Return [x, y] of the center of cell containing provided text 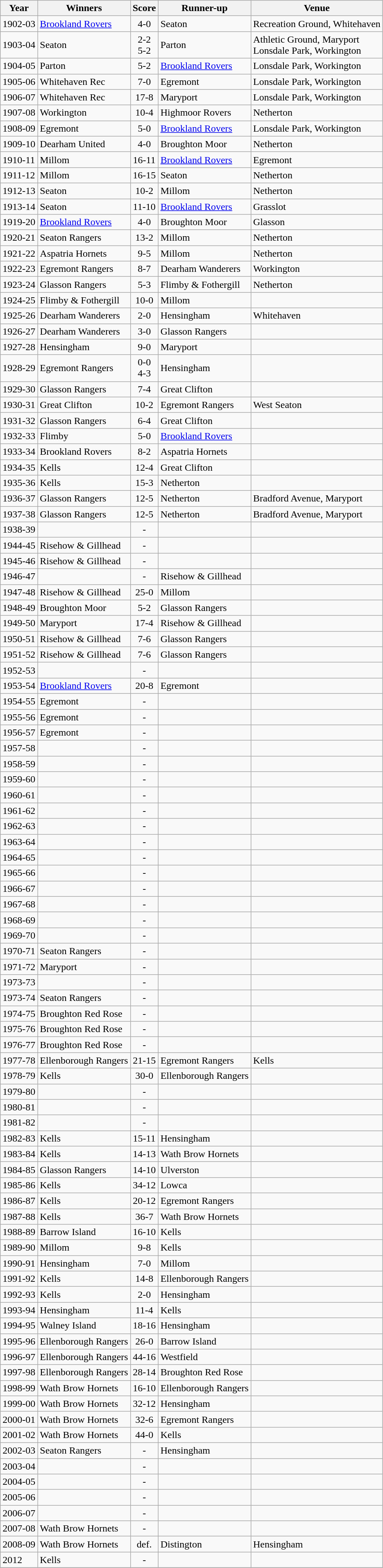
1935-36 [19, 483]
1967-68 [19, 904]
1949-50 [19, 623]
14-10 [144, 1169]
1951-52 [19, 654]
1969-70 [19, 935]
1996-97 [19, 1357]
Flimby [84, 436]
1934-35 [19, 467]
15-11 [144, 1138]
1929-30 [19, 389]
2012 [19, 1560]
17-4 [144, 623]
1952-53 [19, 670]
1997-98 [19, 1372]
1948-49 [19, 608]
10-4 [144, 113]
2004-05 [19, 1482]
1990-91 [19, 1263]
Year [19, 8]
14-13 [144, 1154]
Distington [204, 1544]
1973-74 [19, 998]
1962-63 [19, 826]
17-8 [144, 97]
6-4 [144, 420]
16-15 [144, 175]
1959-60 [19, 779]
1971-72 [19, 966]
1928-29 [19, 368]
1986-87 [19, 1201]
7-4 [144, 389]
32-12 [144, 1404]
2007-08 [19, 1529]
1905-06 [19, 82]
1922-23 [19, 269]
1981-82 [19, 1123]
1965-66 [19, 873]
1975-76 [19, 1029]
44-0 [144, 1435]
1919-20 [19, 222]
1991-92 [19, 1279]
21-15 [144, 1060]
18-16 [144, 1326]
1966-67 [19, 889]
28-14 [144, 1372]
11-4 [144, 1310]
32-6 [144, 1419]
Whitehaven [317, 316]
1927-28 [19, 347]
1987-88 [19, 1217]
Walney Island [84, 1326]
1953-54 [19, 686]
20-8 [144, 686]
1956-57 [19, 733]
Athletic Ground, Maryport Lonsdale Park, Workington [317, 45]
1960-61 [19, 795]
2006-07 [19, 1513]
Dearham United [84, 144]
8-2 [144, 451]
44-16 [144, 1357]
1913-14 [19, 206]
1924-25 [19, 300]
Westfield [204, 1357]
1984-85 [19, 1169]
1907-08 [19, 113]
1957-58 [19, 748]
1908-09 [19, 128]
9-5 [144, 253]
1985-86 [19, 1185]
1931-32 [19, 420]
1961-62 [19, 811]
2002-03 [19, 1450]
1904-05 [19, 66]
2001-02 [19, 1435]
3-0 [144, 331]
1920-21 [19, 238]
1902-03 [19, 24]
15-3 [144, 483]
2000-01 [19, 1419]
1912-13 [19, 191]
1993-94 [19, 1310]
Glasson [317, 222]
1909-10 [19, 144]
1921-22 [19, 253]
5-3 [144, 285]
Venue [317, 8]
1954-55 [19, 701]
1910-11 [19, 160]
1976-77 [19, 1045]
def. [144, 1544]
2003-04 [19, 1466]
12-4 [144, 467]
1923-24 [19, 285]
2005-06 [19, 1497]
Highmoor Rovers [204, 113]
Ulverston [204, 1169]
26-0 [144, 1341]
1937-38 [19, 514]
1980-81 [19, 1107]
1958-59 [19, 764]
30-0 [144, 1076]
1978-79 [19, 1076]
Score [144, 8]
13-2 [144, 238]
Winners [84, 8]
1973-73 [19, 982]
1988-89 [19, 1232]
1903-04 [19, 45]
25-0 [144, 592]
10-0 [144, 300]
1930-31 [19, 405]
1983-84 [19, 1154]
Recreation Ground, Whitehaven [317, 24]
1925-26 [19, 316]
11-10 [144, 206]
1979-80 [19, 1092]
1964-65 [19, 857]
1992-93 [19, 1295]
1906-07 [19, 97]
1968-69 [19, 920]
0-04-3 [144, 368]
1977-78 [19, 1060]
20-12 [144, 1201]
1947-48 [19, 592]
1982-83 [19, 1138]
1932-33 [19, 436]
1963-64 [19, 842]
1974-75 [19, 1014]
1945-46 [19, 561]
1936-37 [19, 499]
1989-90 [19, 1248]
1944-45 [19, 545]
1926-27 [19, 331]
16-11 [144, 160]
Grasslot [317, 206]
14-8 [144, 1279]
West Seaton [317, 405]
1933-34 [19, 451]
Lowca [204, 1185]
34-12 [144, 1185]
1999-00 [19, 1404]
1911-12 [19, 175]
9-0 [144, 347]
1994-95 [19, 1326]
8-7 [144, 269]
1946-47 [19, 577]
9-8 [144, 1248]
1955-56 [19, 717]
2008-09 [19, 1544]
1938-39 [19, 530]
2-25-2 [144, 45]
1970-71 [19, 951]
1950-51 [19, 639]
1998-99 [19, 1388]
Runner-up [204, 8]
1995-96 [19, 1341]
36-7 [144, 1217]
